Return the [x, y] coordinate for the center point of the cell that contains the specified text.  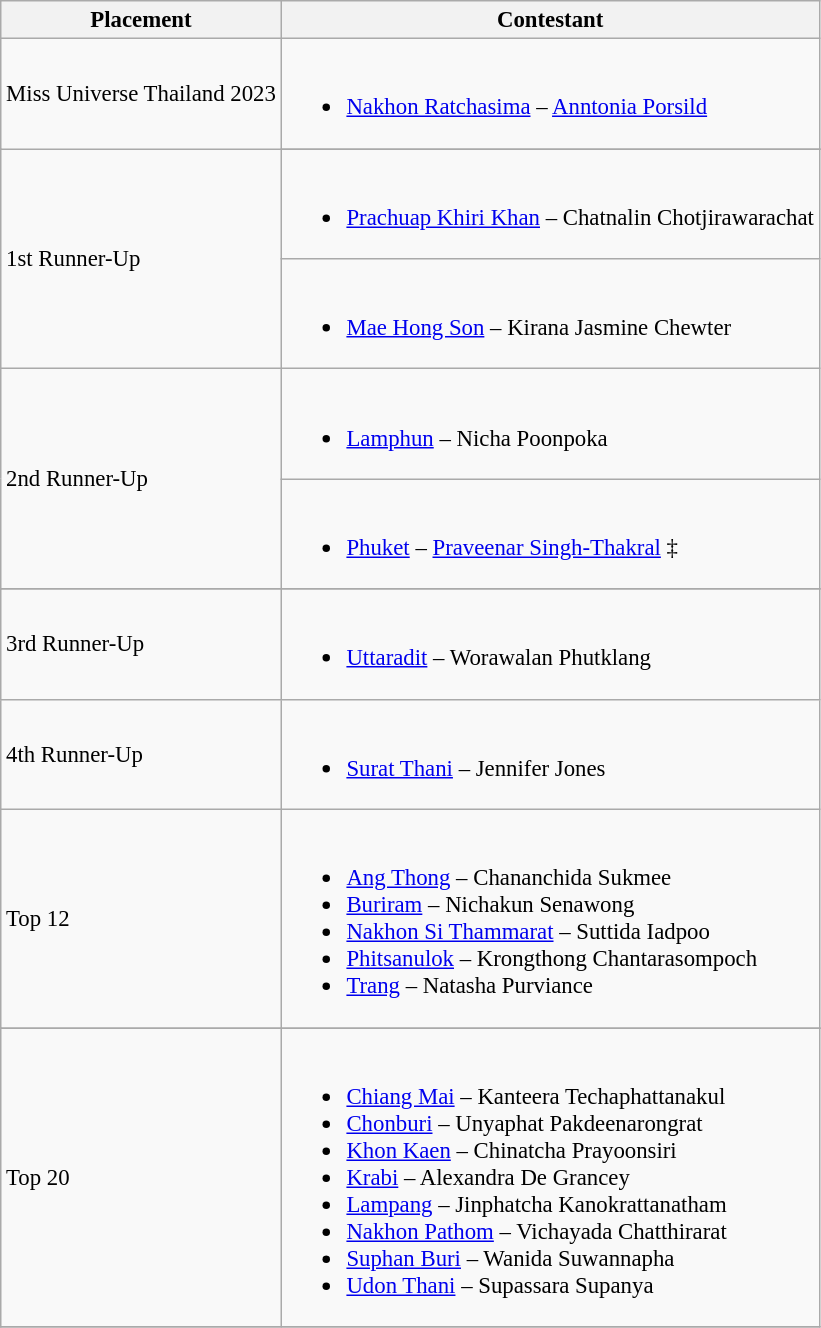
Phuket – Praveenar Singh-Thakral ‡ [550, 534]
Top 12 [141, 919]
Nakhon Ratchasima – Anntonia Porsild [550, 94]
1st Runner-Up [141, 259]
2nd Runner-Up [141, 479]
Prachuap Khiri Khan – Chatnalin Chotjirawarachat [550, 204]
Placement [141, 20]
Lamphun – Nicha Poonpoka [550, 424]
4th Runner-Up [141, 754]
Mae Hong Son – Kirana Jasmine Chewter [550, 314]
3rd Runner-Up [141, 644]
Contestant [550, 20]
Surat Thani – Jennifer Jones [550, 754]
Miss Universe Thailand 2023 [141, 94]
Uttaradit – Worawalan Phutklang [550, 644]
Top 20 [141, 1178]
